Detect which cell encompasses the target text, then output its (x, y) center coordinate. 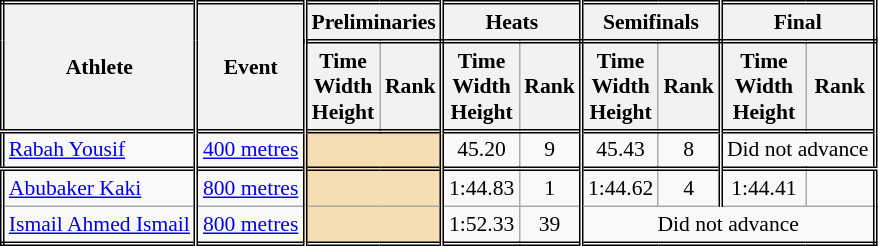
8 (689, 150)
1:44.83 (480, 188)
400 metres (250, 150)
9 (550, 150)
4 (689, 188)
Rabah Yousif (99, 150)
Heats (512, 22)
Semifinals (650, 22)
Preliminaries (374, 22)
Final (798, 22)
1:44.62 (620, 188)
Athlete (99, 67)
1:52.33 (480, 226)
Ismail Ahmed Ismail (99, 226)
45.20 (480, 150)
1 (550, 188)
Abubaker Kaki (99, 188)
39 (550, 226)
Event (250, 67)
1:44.41 (763, 188)
45.43 (620, 150)
